Locate the cell with the specified text and output its (X, Y) center coordinate. 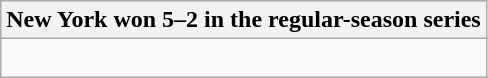
New York won 5–2 in the regular-season series (244, 20)
